Detect which cell encompasses the target text, then output its (X, Y) center coordinate. 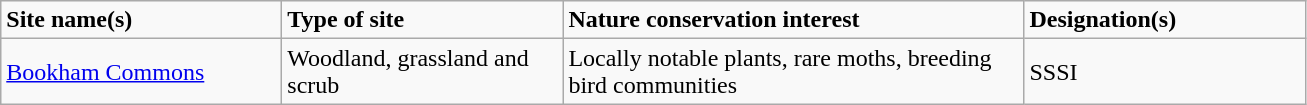
Bookham Commons (142, 72)
Type of site (422, 20)
Designation(s) (1164, 20)
Nature conservation interest (794, 20)
SSSI (1164, 72)
Woodland, grassland and scrub (422, 72)
Locally notable plants, rare moths, breeding bird communities (794, 72)
Site name(s) (142, 20)
